Scan for the cell matching the given text and deliver its [X, Y] coordinate at center. 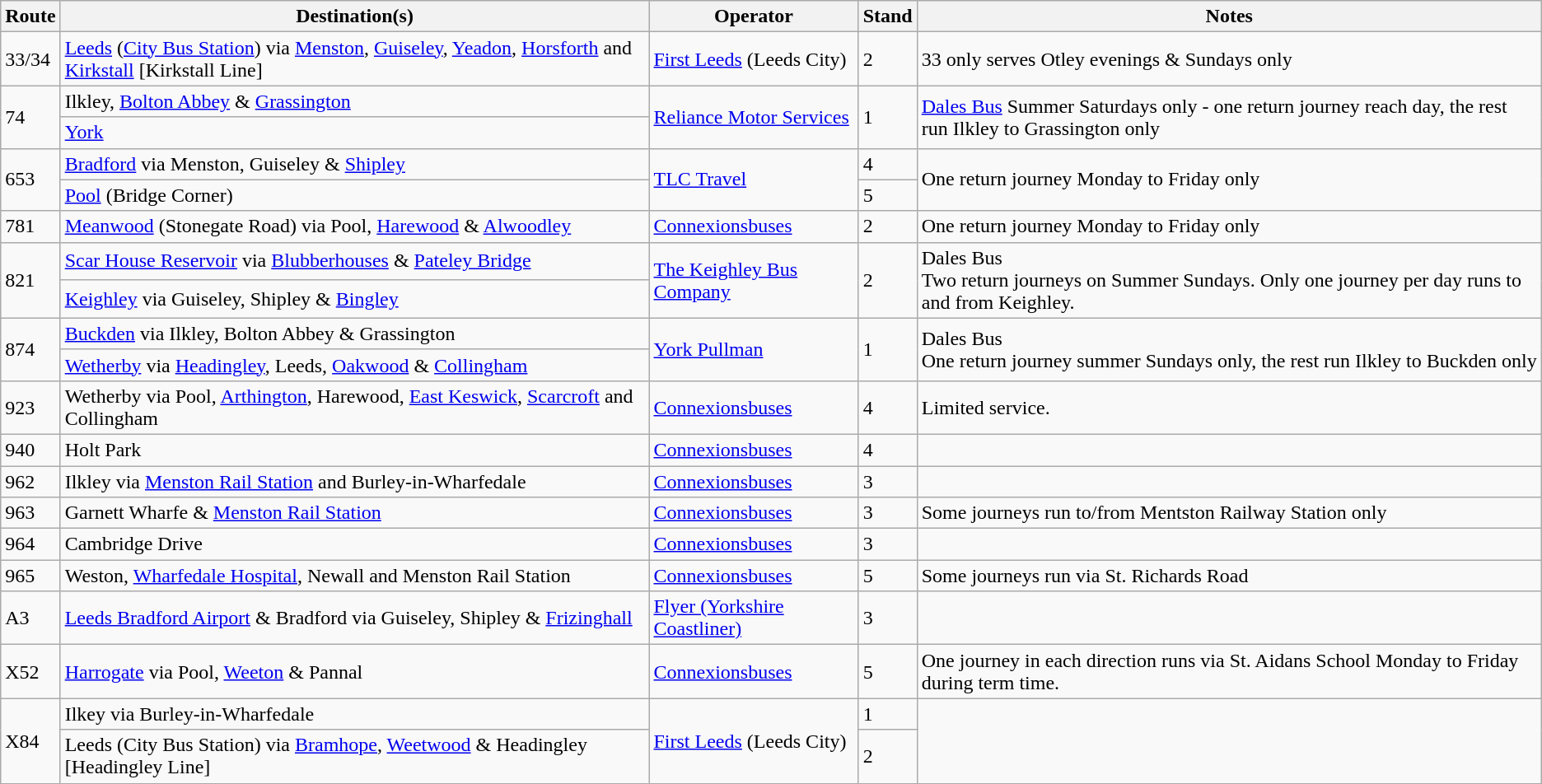
Holt Park [354, 450]
York [354, 133]
74 [30, 117]
Bradford via Menston, Guiseley & Shipley [354, 164]
964 [30, 544]
York Pullman [754, 349]
Stand [888, 16]
781 [30, 226]
Dales BusOne return journey summer Sundays only, the rest run Ilkley to Buckden only [1229, 349]
653 [30, 180]
Leeds (City Bus Station) via Bramhope, Weetwood & Headingley [Headingley Line] [354, 756]
Ilkley via Menston Rail Station and Burley-in-Wharfedale [354, 482]
Wetherby via Headingley, Leeds, Oakwood & Collingham [354, 365]
965 [30, 576]
821 [30, 280]
963 [30, 513]
Weston, Wharfedale Hospital, Newall and Menston Rail Station [354, 576]
874 [30, 349]
Scar House Reservoir via Blubberhouses & Pateley Bridge [354, 261]
Cambridge Drive [354, 544]
Destination(s) [354, 16]
Notes [1229, 16]
Buckden via Ilkley, Bolton Abbey & Grassington [354, 334]
Wetherby via Pool, Arthington, Harewood, East Keswick, Scarcroft and Collingham [354, 407]
Meanwood (Stonegate Road) via Pool, Harewood & Alwoodley [354, 226]
Leeds Bradford Airport & Bradford via Guiseley, Shipley & Frizinghall [354, 618]
Ilkley, Bolton Abbey & Grassington [354, 101]
33/34 [30, 59]
Pool (Bridge Corner) [354, 195]
Route [30, 16]
Keighley via Guiseley, Shipley & Bingley [354, 299]
Harrogate via Pool, Weeton & Pannal [354, 672]
X84 [30, 741]
940 [30, 450]
962 [30, 482]
Leeds (City Bus Station) via Menston, Guiseley, Yeadon, Horsforth and Kirkstall [Kirkstall Line] [354, 59]
Dales BusTwo return journeys on Summer Sundays. Only one journey per day runs to and from Keighley. [1229, 280]
Limited service. [1229, 407]
Some journeys run via St. Richards Road [1229, 576]
Dales Bus Summer Saturdays only - one return journey reach day, the rest run Ilkley to Grassington only [1229, 117]
X52 [30, 672]
Some journeys run to/from Mentston Railway Station only [1229, 513]
TLC Travel [754, 180]
923 [30, 407]
One journey in each direction runs via St. Aidans School Monday to Friday during term time. [1229, 672]
Operator [754, 16]
A3 [30, 618]
Garnett Wharfe & Menston Rail Station [354, 513]
The Keighley Bus Company [754, 280]
33 only serves Otley evenings & Sundays only [1229, 59]
Flyer (Yorkshire Coastliner) [754, 618]
Ilkey via Burley-in-Wharfedale [354, 714]
Reliance Motor Services [754, 117]
